Find where the given text appears and provide that cell's center as (X, Y) coordinate. 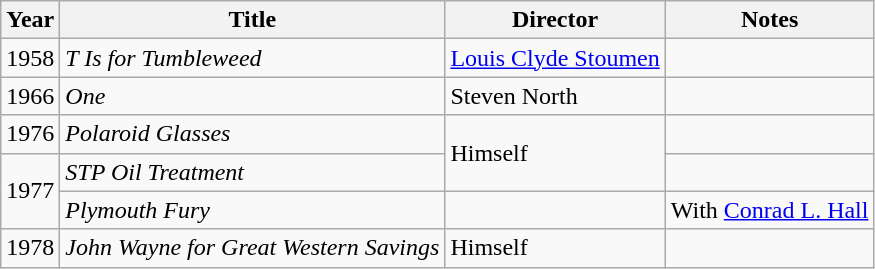
1966 (30, 96)
1976 (30, 134)
Director (555, 20)
Title (252, 20)
Notes (770, 20)
T Is for Tumbleweed (252, 58)
Year (30, 20)
1958 (30, 58)
1978 (30, 248)
John Wayne for Great Western Savings (252, 248)
Steven North (555, 96)
STP Oil Treatment (252, 172)
With Conrad L. Hall (770, 210)
Plymouth Fury (252, 210)
Louis Clyde Stoumen (555, 58)
One (252, 96)
1977 (30, 191)
Polaroid Glasses (252, 134)
